From the cell containing the given text, extract its center point as (x, y) coordinate. 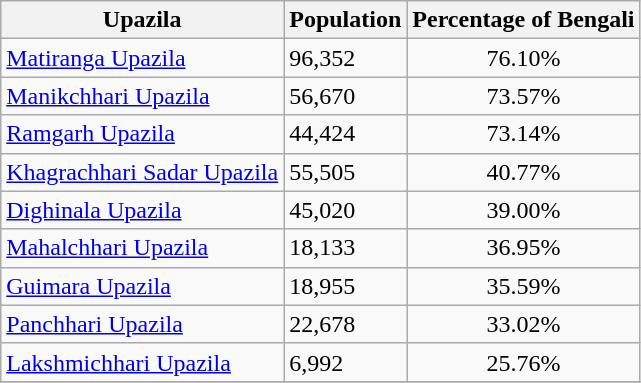
56,670 (346, 96)
Lakshmichhari Upazila (142, 362)
76.10% (524, 58)
Mahalchhari Upazila (142, 248)
18,955 (346, 286)
Manikchhari Upazila (142, 96)
40.77% (524, 172)
44,424 (346, 134)
Dighinala Upazila (142, 210)
55,505 (346, 172)
25.76% (524, 362)
Guimara Upazila (142, 286)
Khagrachhari Sadar Upazila (142, 172)
96,352 (346, 58)
Population (346, 20)
33.02% (524, 324)
45,020 (346, 210)
39.00% (524, 210)
73.14% (524, 134)
22,678 (346, 324)
18,133 (346, 248)
Ramgarh Upazila (142, 134)
Matiranga Upazila (142, 58)
36.95% (524, 248)
Panchhari Upazila (142, 324)
Upazila (142, 20)
6,992 (346, 362)
35.59% (524, 286)
73.57% (524, 96)
Percentage of Bengali (524, 20)
